Extract the [x, y] coordinate from the center of the cell holding the provided text.  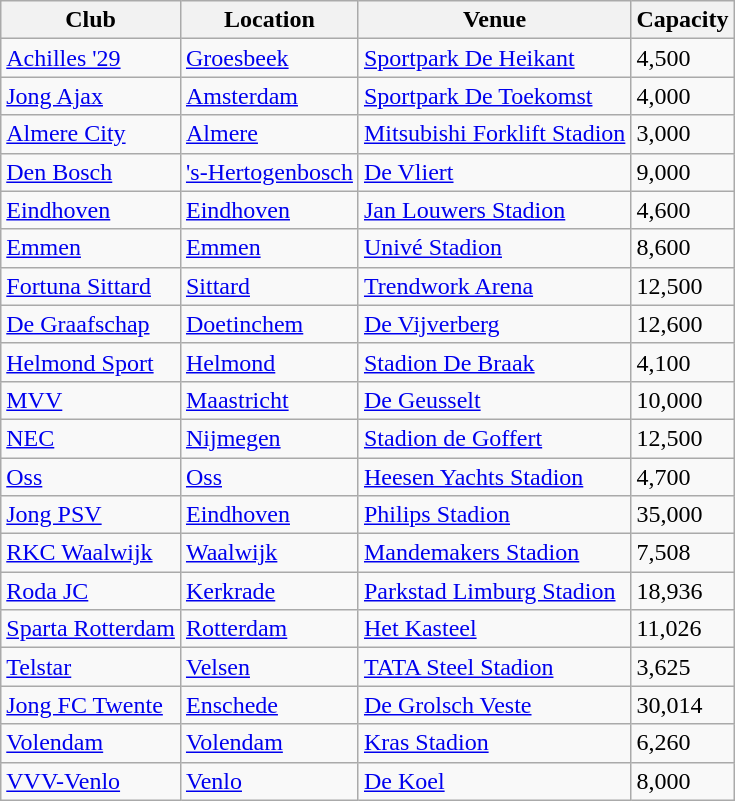
Univé Stadion [494, 248]
Jong FC Twente [91, 705]
4,600 [682, 210]
Den Bosch [91, 172]
Enschede [269, 705]
De Koel [494, 781]
Doetinchem [269, 324]
Club [91, 20]
Mitsubishi Forklift Stadion [494, 134]
's-Hertogenbosch [269, 172]
4,500 [682, 58]
12,600 [682, 324]
Parkstad Limburg Stadion [494, 591]
Almere City [91, 134]
4,700 [682, 477]
Velsen [269, 667]
Waalwijk [269, 553]
TATA Steel Stadion [494, 667]
3,625 [682, 667]
De Graafschap [91, 324]
Venlo [269, 781]
6,260 [682, 743]
Fortuna Sittard [91, 286]
De Vliert [494, 172]
Sportpark De Toekomst [494, 96]
10,000 [682, 400]
Location [269, 20]
Kras Stadion [494, 743]
Stadion De Braak [494, 362]
Telstar [91, 667]
Amsterdam [269, 96]
Helmond Sport [91, 362]
Sittard [269, 286]
11,026 [682, 629]
Maastricht [269, 400]
Stadion de Goffert [494, 438]
Philips Stadion [494, 515]
Jong Ajax [91, 96]
4,000 [682, 96]
30,014 [682, 705]
Heesen Yachts Stadion [494, 477]
4,100 [682, 362]
Sparta Rotterdam [91, 629]
3,000 [682, 134]
De Geusselt [494, 400]
Jan Louwers Stadion [494, 210]
7,508 [682, 553]
De Vijverberg [494, 324]
18,936 [682, 591]
Groesbeek [269, 58]
Venue [494, 20]
Almere [269, 134]
Nijmegen [269, 438]
Capacity [682, 20]
Roda JC [91, 591]
Achilles '29 [91, 58]
Jong PSV [91, 515]
Helmond [269, 362]
Sportpark De Heikant [494, 58]
8,000 [682, 781]
Kerkrade [269, 591]
RKC Waalwijk [91, 553]
8,600 [682, 248]
MVV [91, 400]
35,000 [682, 515]
Het Kasteel [494, 629]
De Grolsch Veste [494, 705]
VVV-Venlo [91, 781]
Trendwork Arena [494, 286]
9,000 [682, 172]
Rotterdam [269, 629]
NEC [91, 438]
Mandemakers Stadion [494, 553]
